Scan for the cell matching the given text and deliver its [X, Y] coordinate at center. 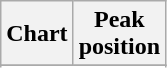
Chart [37, 34]
Peakposition [119, 34]
